Provide the (x, y) coordinate of the cell's center where the given text is located.  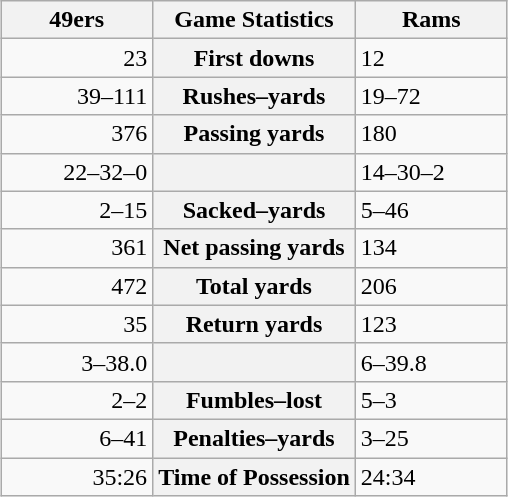
6–39.8 (431, 362)
14–30–2 (431, 172)
2–15 (77, 210)
Net passing yards (254, 248)
Rams (431, 20)
39–111 (77, 96)
Return yards (254, 324)
123 (431, 324)
12 (431, 58)
19–72 (431, 96)
35:26 (77, 477)
Passing yards (254, 134)
180 (431, 134)
22–32–0 (77, 172)
5–46 (431, 210)
Fumbles–lost (254, 400)
472 (77, 286)
2–2 (77, 400)
Game Statistics (254, 20)
35 (77, 324)
6–41 (77, 438)
376 (77, 134)
Total yards (254, 286)
3–38.0 (77, 362)
First downs (254, 58)
206 (431, 286)
5–3 (431, 400)
24:34 (431, 477)
49ers (77, 20)
23 (77, 58)
Penalties–yards (254, 438)
361 (77, 248)
Sacked–yards (254, 210)
Rushes–yards (254, 96)
Time of Possession (254, 477)
3–25 (431, 438)
134 (431, 248)
